Capture the cell that displays the provided text and extract its (x, y) central coordinate. 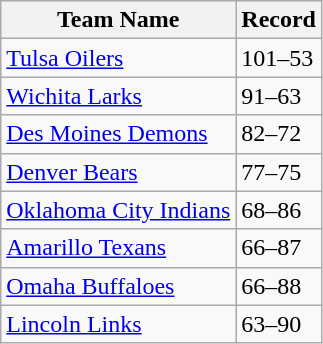
Amarillo Texans (118, 248)
101–53 (279, 58)
Oklahoma City Indians (118, 210)
Team Name (118, 20)
Omaha Buffaloes (118, 286)
Des Moines Demons (118, 134)
Denver Bears (118, 172)
66–88 (279, 286)
Wichita Larks (118, 96)
Lincoln Links (118, 324)
68–86 (279, 210)
66–87 (279, 248)
Record (279, 20)
63–90 (279, 324)
82–72 (279, 134)
77–75 (279, 172)
91–63 (279, 96)
Tulsa Oilers (118, 58)
